Capture the cell that displays the provided text and extract its (x, y) central coordinate. 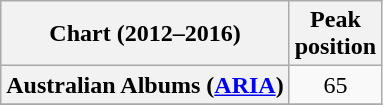
Peakposition (335, 34)
Australian Albums (ARIA) (145, 85)
65 (335, 85)
Chart (2012–2016) (145, 34)
